Identify which cell holds the provided text, then report its [X, Y] central coordinate. 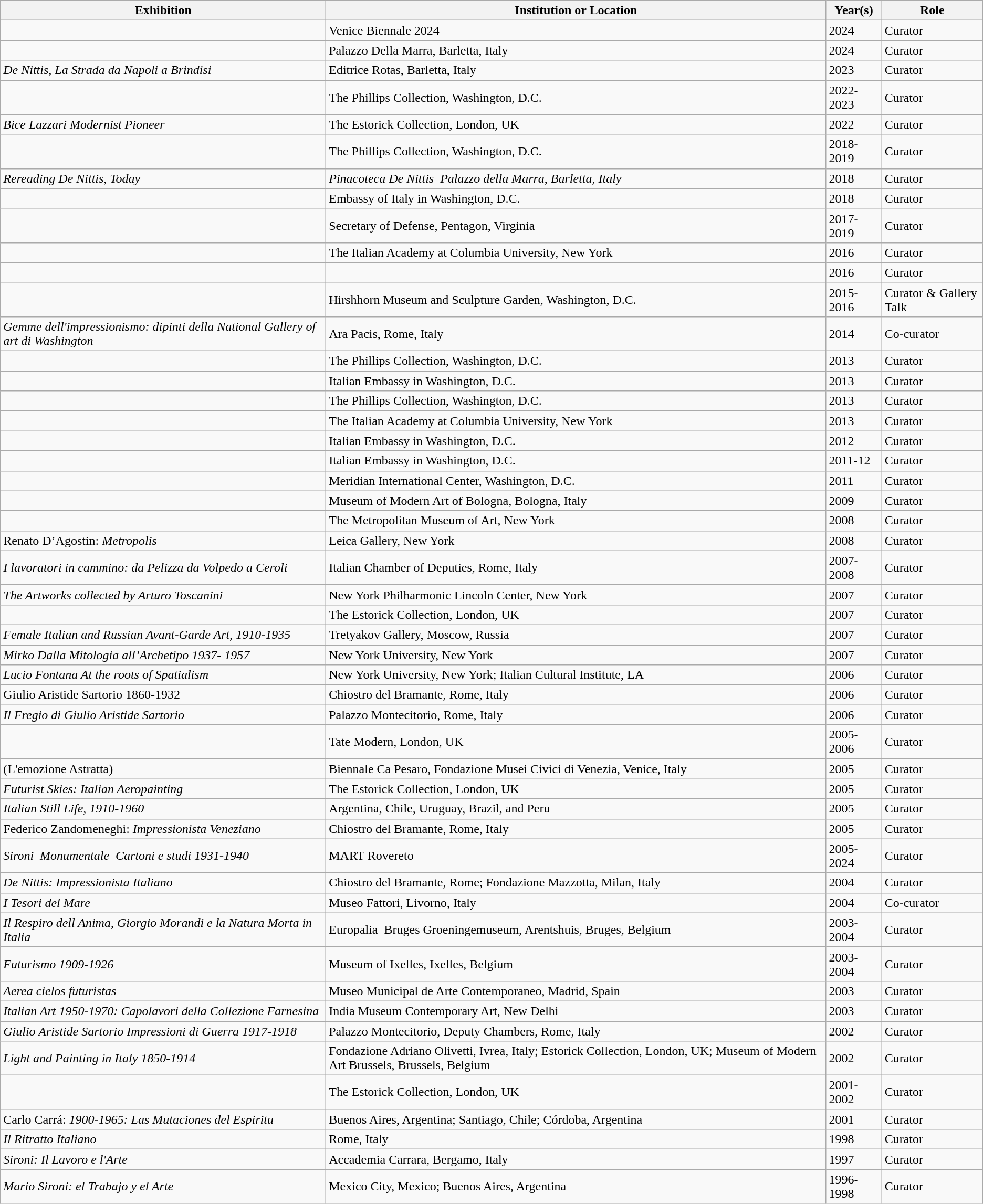
Museum of Ixelles, Ixelles, Belgium [576, 964]
1996-1998 [854, 1186]
Palazzo Della Marra, Barletta, Italy [576, 50]
Italian Still Life, 1910-1960 [163, 809]
Editrice Rotas, Barletta, Italy [576, 70]
Embassy of Italy in Washington, D.C. [576, 198]
Il Fregio di Giulio Aristide Sartorio [163, 715]
Tretyakov Gallery, Moscow, Russia [576, 635]
New York University, New York; Italian Cultural Institute, LA [576, 675]
Curator & Gallery Talk [932, 299]
2015-2016 [854, 299]
Palazzo Montecitorio, Rome, Italy [576, 715]
2009 [854, 501]
Aerea cielos futuristas [163, 991]
De Nittis, La Strada da Napoli a Brindisi [163, 70]
Hirshhorn Museum and Sculpture Garden, Washington, D.C. [576, 299]
Tate Modern, London, UK [576, 742]
Light and Painting in Italy 1850-1914 [163, 1058]
Biennale Ca Pesaro, Fondazione Musei Civici di Venezia, Venice, Italy [576, 769]
Pinacoteca De Nittis Palazzo della Marra, Barletta, Italy [576, 178]
Female Italian and Russian Avant-Garde Art, 1910-1935 [163, 635]
New York Philharmonic Lincoln Center, New York [576, 595]
2011-12 [854, 461]
1998 [854, 1139]
2014 [854, 334]
Carlo Carrá: 1900-1965: Las Mutaciones del Espiritu [163, 1119]
2005-2024 [854, 856]
1997 [854, 1159]
Venice Biennale 2024 [576, 30]
2001-2002 [854, 1093]
Institution or Location [576, 10]
Year(s) [854, 10]
2017-2019 [854, 226]
Lucio Fontana At the roots of Spatialism [163, 675]
Mario Sironi: el Trabajo y el Arte [163, 1186]
Leica Gallery, New York [576, 541]
I lavoratori in cammino: da Pelizza da Volpedo a Ceroli [163, 568]
2022 [854, 124]
Il Ritratto Italiano [163, 1139]
2001 [854, 1119]
2012 [854, 441]
Bice Lazzari Modernist Pioneer [163, 124]
Gemme dell'impressionismo: dipinti della National Gallery of art di Washington [163, 334]
Exhibition [163, 10]
Europalia Bruges Groeningemuseum, Arentshuis, Bruges, Belgium [576, 930]
Futurist Skies: Italian Aeropainting [163, 789]
Mirko Dalla Mitologia all’Archetipo 1937- 1957 [163, 654]
Federico Zandomeneghi: Impressionista Veneziano [163, 829]
Renato D’Agostin: Metropolis [163, 541]
Secretary of Defense, Pentagon, Virginia [576, 226]
Sironi: Il Lavoro e l'Arte [163, 1159]
2022-2023 [854, 98]
Italian Art 1950-1970: Capolavori della Collezione Farnesina [163, 1011]
Museum of Modern Art of Bologna, Bologna, Italy [576, 501]
The Metropolitan Museum of Art, New York [576, 521]
MART Rovereto [576, 856]
New York University, New York [576, 654]
Ara Pacis, Rome, Italy [576, 334]
I Tesori del Mare [163, 903]
Futurismo 1909-1926 [163, 964]
Role [932, 10]
De Nittis: Impressionista Italiano [163, 883]
2011 [854, 481]
Rereading De Nittis, Today [163, 178]
Il Respiro dell Anima, Giorgio Morandi e la Natura Morta in Italia [163, 930]
Museo Fattori, Livorno, Italy [576, 903]
2007-2008 [854, 568]
Buenos Aires, Argentina; Santiago, Chile; Córdoba, Argentina [576, 1119]
Giulio Aristide Sartorio 1860-1932 [163, 695]
Sironi Monumentale Cartoni e studi 1931-1940 [163, 856]
2023 [854, 70]
Giulio Aristide Sartorio Impressioni di Guerra 1917-1918 [163, 1031]
Rome, Italy [576, 1139]
Accademia Carrara, Bergamo, Italy [576, 1159]
Museo Municipal de Arte Contemporaneo, Madrid, Spain [576, 991]
Italian Chamber of Deputies, Rome, Italy [576, 568]
Mexico City, Mexico; Buenos Aires, Argentina [576, 1186]
Fondazione Adriano Olivetti, Ivrea, Italy; Estorick Collection, London, UK; Museum of Modern Art Brussels, Brussels, Belgium [576, 1058]
India Museum Contemporary Art, New Delhi [576, 1011]
(L'emozione Astratta) [163, 769]
2005-2006 [854, 742]
Chiostro del Bramante, Rome; Fondazione Mazzotta, Milan, Italy [576, 883]
Argentina, Chile, Uruguay, Brazil, and Peru [576, 809]
The Artworks collected by Arturo Toscanini [163, 595]
Meridian International Center, Washington, D.C. [576, 481]
Palazzo Montecitorio, Deputy Chambers, Rome, Italy [576, 1031]
2018-2019 [854, 151]
